Search for the cell housing the specified text and yield its [x, y] center coordinate. 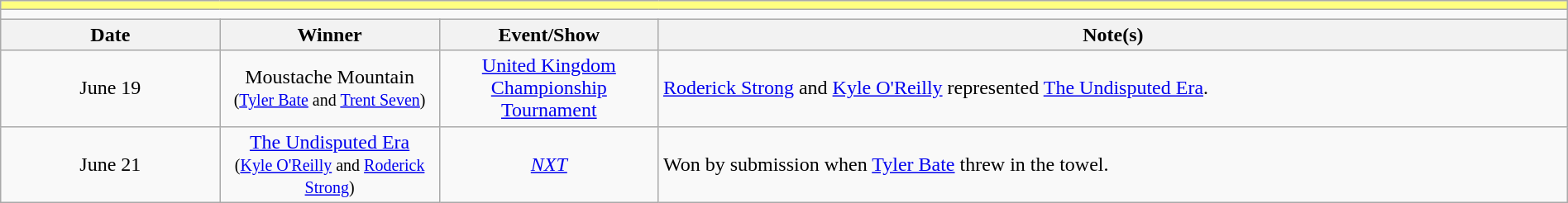
The Undisputed Era(Kyle O'Reilly and Roderick Strong) [329, 164]
Event/Show [549, 35]
June 21 [111, 164]
Winner [329, 35]
Won by submission when Tyler Bate threw in the towel. [1113, 164]
Moustache Mountain(Tyler Bate and Trent Seven) [329, 88]
United Kingdom Championship Tournament [549, 88]
Note(s) [1113, 35]
Roderick Strong and Kyle O'Reilly represented The Undisputed Era. [1113, 88]
June 19 [111, 88]
NXT [549, 164]
Date [111, 35]
